Search for the cell housing the specified text and yield its [x, y] center coordinate. 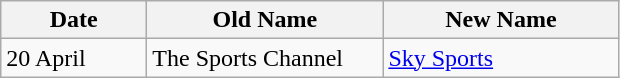
Sky Sports [501, 58]
The Sports Channel [265, 58]
Date [74, 20]
New Name [501, 20]
Old Name [265, 20]
20 April [74, 58]
